Output the (x, y) coordinate of the center of the cell containing the given text.  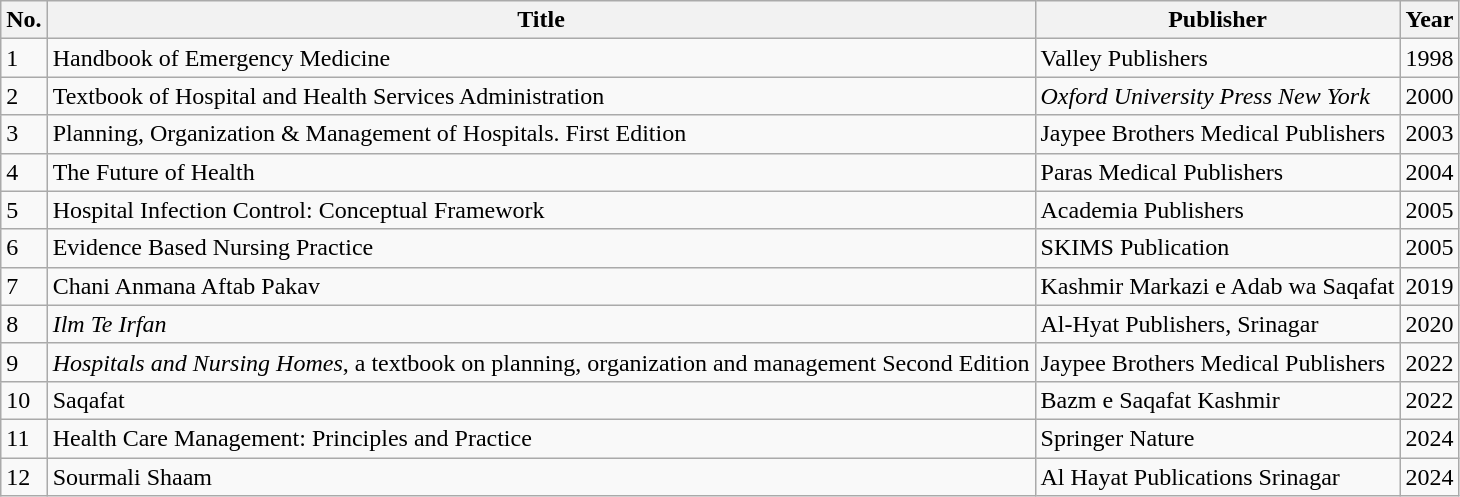
Evidence Based Nursing Practice (541, 248)
Health Care Management: Principles and Practice (541, 438)
Saqafat (541, 400)
Hospital Infection Control: Conceptual Framework (541, 210)
4 (24, 172)
9 (24, 362)
Paras Medical Publishers (1218, 172)
Publisher (1218, 20)
Oxford University Press New York (1218, 96)
Al Hayat Publications Srinagar (1218, 477)
2003 (1430, 134)
The Future of Health (541, 172)
Kashmir Markazi e Adab wa Saqafat (1218, 286)
2 (24, 96)
No. (24, 20)
3 (24, 134)
5 (24, 210)
2004 (1430, 172)
6 (24, 248)
2000 (1430, 96)
Chani Anmana Aftab Pakav (541, 286)
Bazm e Saqafat Kashmir (1218, 400)
Ilm Te Irfan (541, 324)
Academia Publishers (1218, 210)
2019 (1430, 286)
Title (541, 20)
2020 (1430, 324)
11 (24, 438)
Al-Hyat Publishers, Srinagar (1218, 324)
Hospitals and Nursing Homes, a textbook on planning, organization and management Second Edition (541, 362)
Valley Publishers (1218, 58)
7 (24, 286)
Textbook of Hospital and Health Services Administration (541, 96)
Sourmali Shaam (541, 477)
10 (24, 400)
Handbook of Emergency Medicine (541, 58)
1 (24, 58)
Springer Nature (1218, 438)
Planning, Organization & Management of Hospitals. First Edition (541, 134)
8 (24, 324)
Year (1430, 20)
12 (24, 477)
1998 (1430, 58)
SKIMS Publication (1218, 248)
